Extract the [x, y] coordinate from the center of the cell holding the provided text.  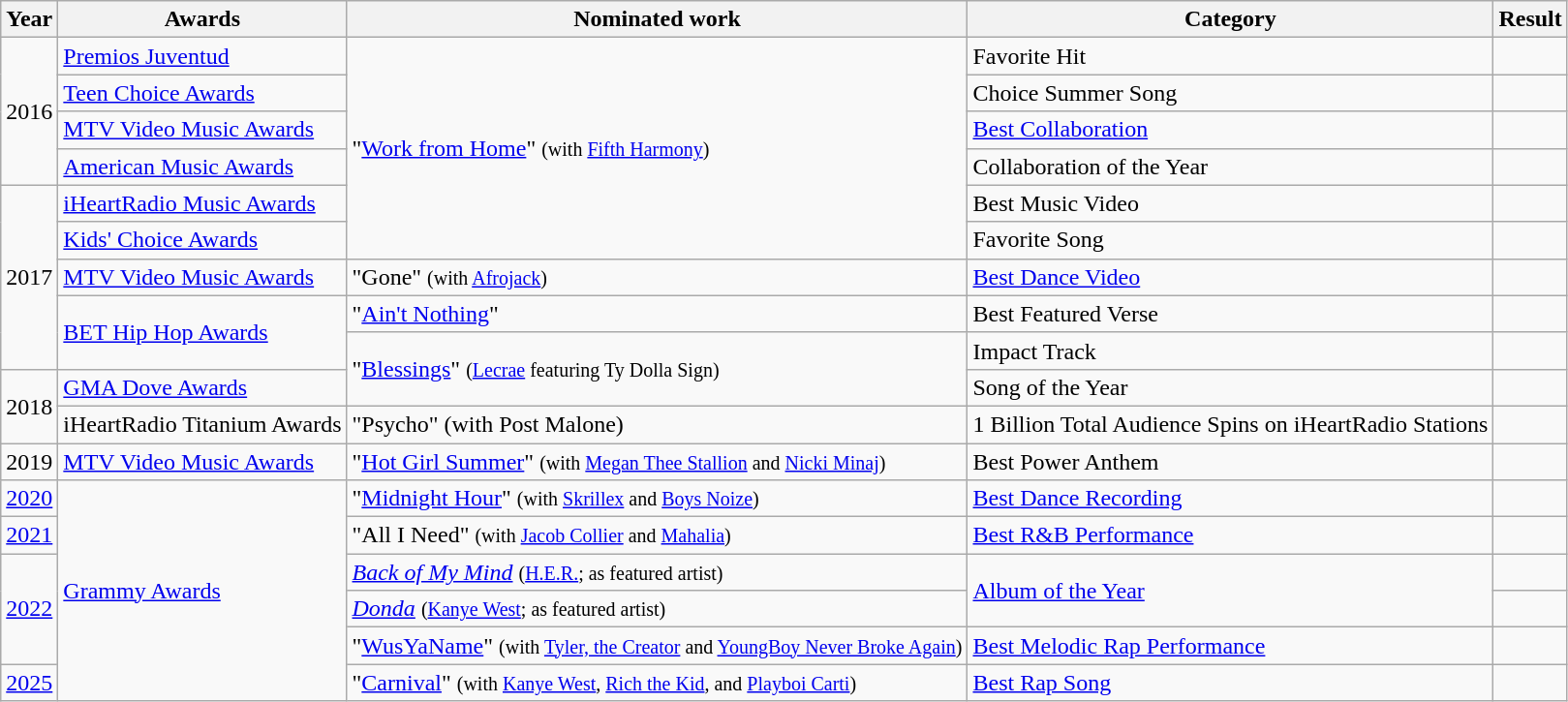
2019 [29, 462]
Choice Summer Song [1230, 93]
"All I Need" (with Jacob Collier and Mahalia) [657, 535]
"Blessings" (Lecrae featuring Ty Dolla Sign) [657, 369]
Year [29, 19]
Best Dance Video [1230, 277]
iHeartRadio Titanium Awards [202, 424]
Best Music Video [1230, 203]
"Hot Girl Summer" (with Megan Thee Stallion and Nicki Minaj) [657, 462]
2020 [29, 499]
Nominated work [657, 19]
2022 [29, 609]
Result [1530, 19]
BET Hip Hop Awards [202, 332]
2017 [29, 277]
Impact Track [1230, 351]
Best Melodic Rap Performance [1230, 646]
2025 [29, 683]
GMA Dove Awards [202, 387]
Best Collaboration [1230, 130]
"Psycho" (with Post Malone) [657, 424]
Teen Choice Awards [202, 93]
"Gone" (with Afrojack) [657, 277]
Back of My Mind (H.E.R.; as featured artist) [657, 572]
"Carnival" (with Kanye West, Rich the Kid, and Playboi Carti) [657, 683]
Album of the Year [1230, 591]
Donda (Kanye West; as featured artist) [657, 609]
Awards [202, 19]
Favorite Hit [1230, 56]
Category [1230, 19]
Best R&B Performance [1230, 535]
2021 [29, 535]
Kids' Choice Awards [202, 240]
Premios Juventud [202, 56]
Collaboration of the Year [1230, 167]
iHeartRadio Music Awards [202, 203]
"Midnight Hour" (with Skrillex and Boys Noize) [657, 499]
Best Rap Song [1230, 683]
Favorite Song [1230, 240]
1 Billion Total Audience Spins on iHeartRadio Stations [1230, 424]
"Ain't Nothing" [657, 314]
American Music Awards [202, 167]
Best Dance Recording [1230, 499]
"WusYaName" (with Tyler, the Creator and YoungBoy Never Broke Again) [657, 646]
2018 [29, 406]
2016 [29, 111]
Grammy Awards [202, 591]
Best Power Anthem [1230, 462]
Song of the Year [1230, 387]
Best Featured Verse [1230, 314]
"Work from Home" (with Fifth Harmony) [657, 148]
